Provide the (X, Y) coordinate of the cell's center where the given text is located.  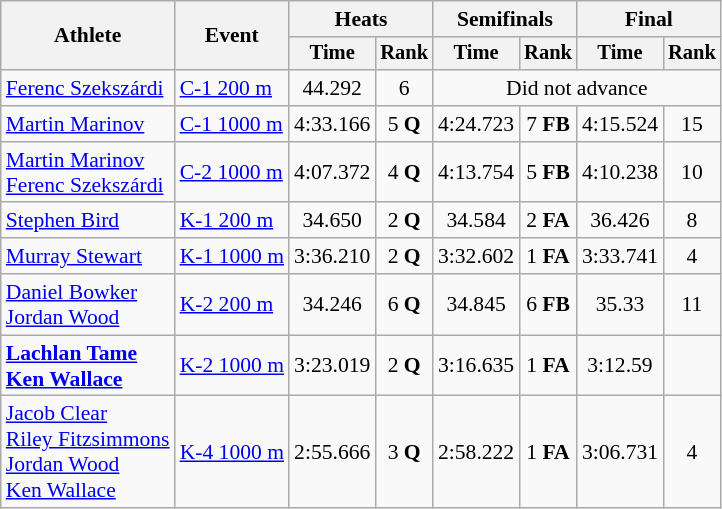
3:33.741 (620, 256)
34.246 (332, 304)
2:55.666 (332, 452)
K-4 1000 m (232, 452)
Lachlan TameKen Wallace (88, 366)
10 (692, 172)
4:10.238 (620, 172)
Jacob ClearRiley FitzsimmonsJordan WoodKen Wallace (88, 452)
6 FB (548, 304)
4 Q (404, 172)
C-1 1000 m (232, 124)
2 FA (548, 221)
K-1 200 m (232, 221)
3:16.635 (476, 366)
3:32.602 (476, 256)
11 (692, 304)
3:12.59 (620, 366)
Heats (361, 19)
34.650 (332, 221)
5 Q (404, 124)
6 Q (404, 304)
36.426 (620, 221)
K-1 1000 m (232, 256)
Final (649, 19)
Athlete (88, 36)
Event (232, 36)
8 (692, 221)
3 Q (404, 452)
Ferenc Szekszárdi (88, 88)
4:24.723 (476, 124)
44.292 (332, 88)
K-2 1000 m (232, 366)
3:23.019 (332, 366)
35.33 (620, 304)
Semifinals (505, 19)
6 (404, 88)
4:13.754 (476, 172)
Daniel BowkerJordan Wood (88, 304)
C-1 200 m (232, 88)
4:33.166 (332, 124)
Did not advance (577, 88)
Stephen Bird (88, 221)
3:36.210 (332, 256)
15 (692, 124)
4:07.372 (332, 172)
K-2 200 m (232, 304)
2:58.222 (476, 452)
5 FB (548, 172)
7 FB (548, 124)
4:15.524 (620, 124)
C-2 1000 m (232, 172)
34.584 (476, 221)
34.845 (476, 304)
Murray Stewart (88, 256)
Martin MarinovFerenc Szekszárdi (88, 172)
3:06.731 (620, 452)
Martin Marinov (88, 124)
